Locate the cell with the specified text and output its [x, y] center coordinate. 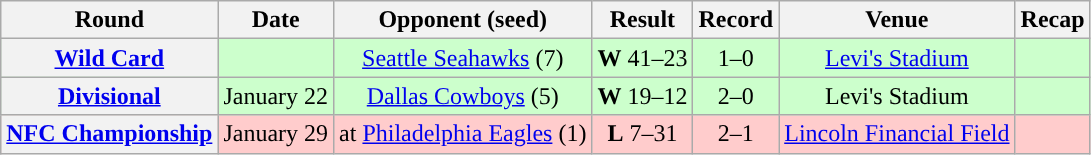
Date [276, 20]
January 22 [276, 96]
2–1 [736, 134]
W 41–23 [642, 58]
January 29 [276, 134]
2–0 [736, 96]
L 7–31 [642, 134]
Wild Card [110, 58]
Divisional [110, 96]
Opponent (seed) [463, 20]
NFC Championship [110, 134]
Dallas Cowboys (5) [463, 96]
Lincoln Financial Field [897, 134]
Seattle Seahawks (7) [463, 58]
Result [642, 20]
at Philadelphia Eagles (1) [463, 134]
Venue [897, 20]
Recap [1052, 20]
1–0 [736, 58]
Round [110, 20]
Record [736, 20]
W 19–12 [642, 96]
